From the cell containing the given text, extract its center point as [X, Y] coordinate. 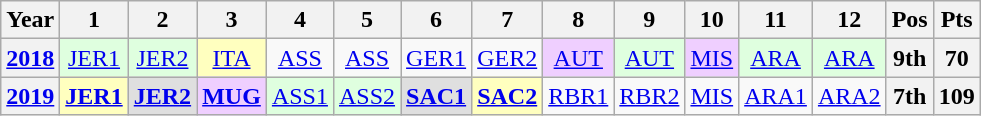
ITA [232, 58]
MUG [232, 96]
70 [956, 58]
8 [578, 20]
11 [776, 20]
6 [436, 20]
12 [849, 20]
ARA1 [776, 96]
ASS2 [366, 96]
9 [650, 20]
ARA2 [849, 96]
ASS1 [300, 96]
GER2 [508, 58]
Year [30, 20]
1 [94, 20]
4 [300, 20]
Pts [956, 20]
3 [232, 20]
GER1 [436, 58]
SAC1 [436, 96]
SAC2 [508, 96]
7 [508, 20]
Pos [910, 20]
7th [910, 96]
RBR1 [578, 96]
109 [956, 96]
2 [162, 20]
2018 [30, 58]
9th [910, 58]
5 [366, 20]
RBR2 [650, 96]
2019 [30, 96]
10 [712, 20]
